For the text-containing cell, return its midpoint in (x, y) coordinate format. 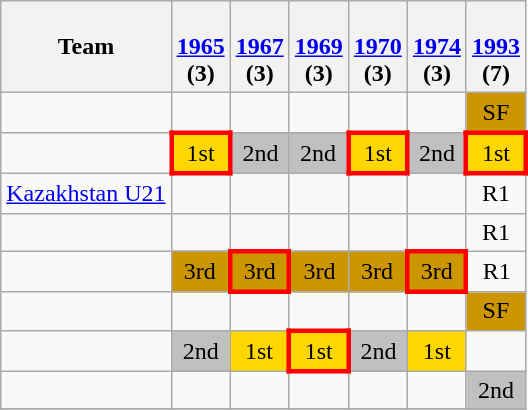
1970 (3) (378, 47)
Team (86, 47)
1967 (3) (260, 47)
1974 (3) (436, 47)
1965 (3) (200, 47)
Kazakhstan U21 (86, 193)
1993 (7) (496, 47)
1969 (3) (318, 47)
